Scan for the cell matching the given text and deliver its (x, y) coordinate at center. 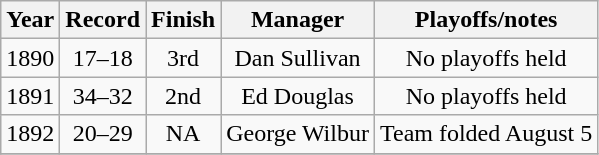
Ed Douglas (298, 96)
1890 (30, 58)
3rd (184, 58)
34–32 (103, 96)
Year (30, 20)
Record (103, 20)
17–18 (103, 58)
20–29 (103, 134)
Finish (184, 20)
1891 (30, 96)
Manager (298, 20)
George Wilbur (298, 134)
Playoffs/notes (486, 20)
NA (184, 134)
Dan Sullivan (298, 58)
2nd (184, 96)
Team folded August 5 (486, 134)
1892 (30, 134)
